Provide the [X, Y] coordinate of the cell's center where the given text is located.  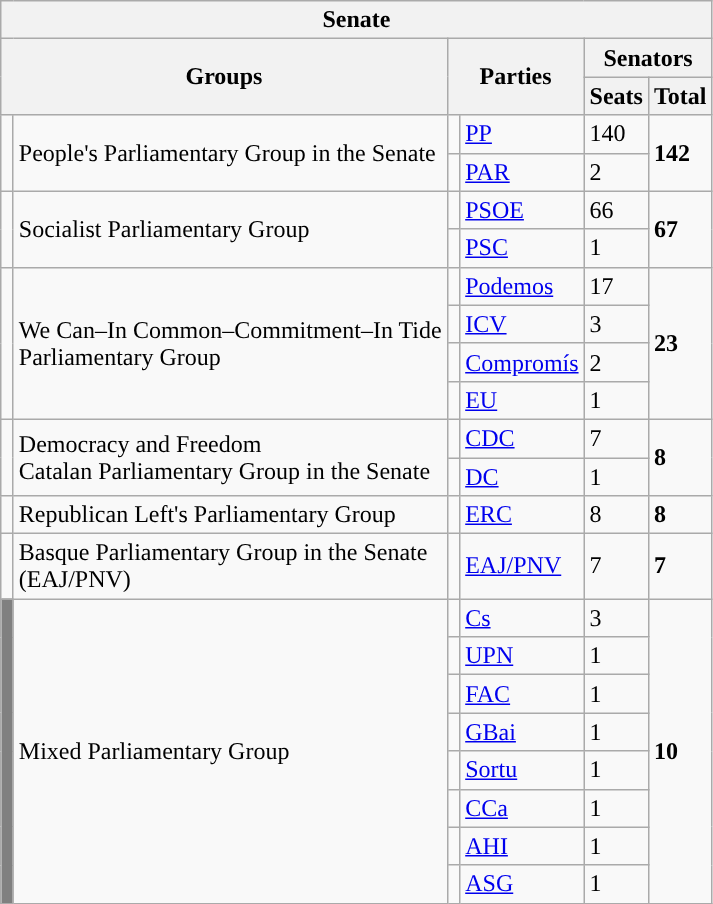
Sortu [522, 770]
Cs [522, 618]
EAJ/PNV [522, 566]
Mixed Parliamentary Group [230, 751]
142 [680, 153]
PSC [522, 248]
Senators [648, 58]
Socialist Parliamentary Group [230, 229]
Democracy and FreedomCatalan Parliamentary Group in the Senate [230, 457]
UPN [522, 656]
Seats [616, 96]
Republican Left's Parliamentary Group [230, 515]
17 [616, 286]
Groups [224, 77]
Total [680, 96]
ASG [522, 884]
ICV [522, 324]
Podemos [522, 286]
CDC [522, 438]
Compromís [522, 362]
Parties [516, 77]
Senate [356, 20]
EU [522, 400]
People's Parliamentary Group in the Senate [230, 153]
FAC [522, 694]
66 [616, 210]
140 [616, 134]
AHI [522, 846]
PP [522, 134]
ERC [522, 515]
GBai [522, 732]
CCa [522, 808]
23 [680, 343]
PSOE [522, 210]
DC [522, 477]
We Can–In Common–Commitment–In TideParliamentary Group [230, 343]
10 [680, 751]
67 [680, 229]
Basque Parliamentary Group in the Senate(EAJ/PNV) [230, 566]
PAR [522, 172]
